Pinpoint the cell where the given text exists, returning its (X, Y) midpoint coordinate. 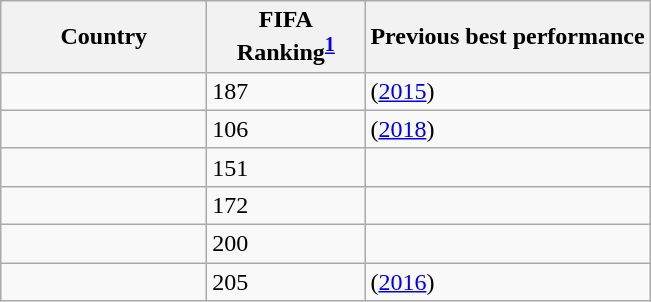
187 (286, 91)
FIFA Ranking1 (286, 37)
(2015) (508, 91)
(2016) (508, 282)
(2018) (508, 129)
Country (104, 37)
Previous best performance (508, 37)
200 (286, 244)
172 (286, 205)
106 (286, 129)
151 (286, 167)
205 (286, 282)
